Locate the cell with the specified text and output its [x, y] center coordinate. 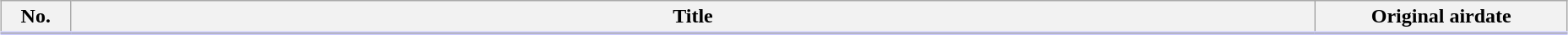
Title [693, 17]
No. [35, 17]
Original airdate [1441, 17]
